Find where the given text appears and provide that cell's center as [x, y] coordinate. 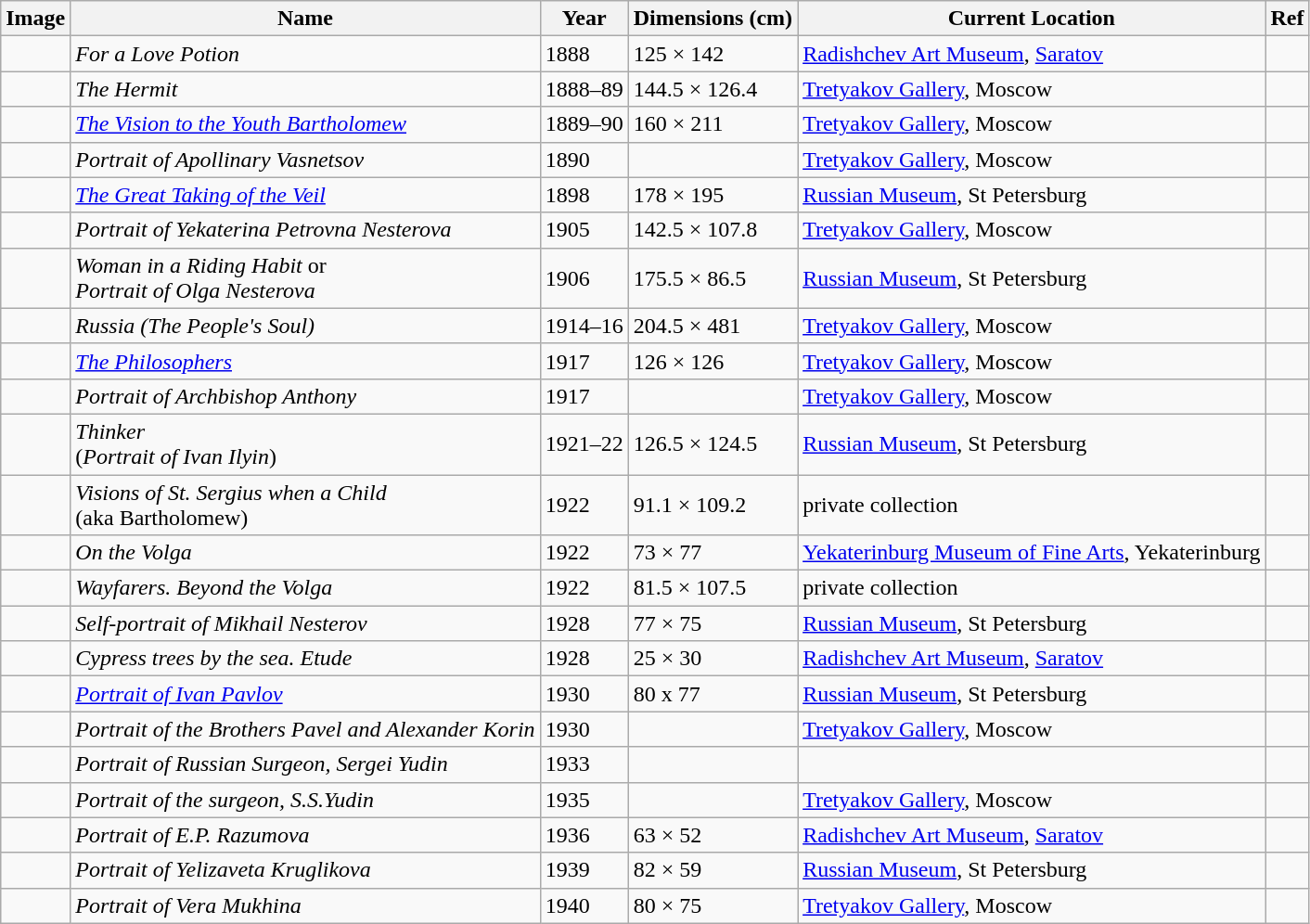
Portrait of Yekaterina Petrovna Nesterova [305, 230]
1935 [584, 800]
204.5 × 481 [713, 326]
Portrait of Vera Mukhina [305, 905]
142.5 × 107.8 [713, 230]
Portrait of E.P. Razumova [305, 835]
175.5 × 86.5 [713, 278]
1940 [584, 905]
125 × 142 [713, 54]
1906 [584, 278]
For a Love Potion [305, 54]
Ref [1288, 19]
1939 [584, 870]
1888–89 [584, 89]
The Hermit [305, 89]
126.5 × 124.5 [713, 443]
1898 [584, 195]
1888 [584, 54]
63 × 52 [713, 835]
Image [35, 19]
25 × 30 [713, 659]
144.5 × 126.4 [713, 89]
Wayfarers. Beyond the Volga [305, 588]
Portrait of Apollinary Vasnetsov [305, 160]
80 x 77 [713, 694]
Current Location [1032, 19]
Russia (The People's Soul) [305, 326]
Visions of St. Sergius when a Child (aka Bartholomew) [305, 505]
1936 [584, 835]
178 × 195 [713, 195]
77 × 75 [713, 623]
Woman in a Riding Habit or Portrait of Olga Nesterova [305, 278]
Name [305, 19]
81.5 × 107.5 [713, 588]
Yekaterinburg Museum of Fine Arts, Yekaterinburg [1032, 553]
1933 [584, 764]
73 × 77 [713, 553]
1890 [584, 160]
1921–22 [584, 443]
Portrait of Ivan Pavlov [305, 694]
Portrait of Russian Surgeon, Sergei Yudin [305, 764]
91.1 × 109.2 [713, 505]
Thinker (Portrait of Ivan Ilyin) [305, 443]
On the Volga [305, 553]
Portrait of Yelizaveta Kruglikova [305, 870]
1889–90 [584, 124]
160 × 211 [713, 124]
The Philosophers [305, 361]
Portrait of the surgeon, S.S.Yudin [305, 800]
The Great Taking of the Veil [305, 195]
Dimensions (cm) [713, 19]
Portrait of Archbishop Anthony [305, 396]
Year [584, 19]
1905 [584, 230]
Portrait of the Brothers Pavel and Alexander Korin [305, 729]
The Vision to the Youth Bartholomew [305, 124]
1914–16 [584, 326]
82 × 59 [713, 870]
Self-portrait of Mikhail Nesterov [305, 623]
Cypress trees by the sea. Etude [305, 659]
80 × 75 [713, 905]
126 × 126 [713, 361]
